Scan for the cell matching the given text and deliver its [X, Y] coordinate at center. 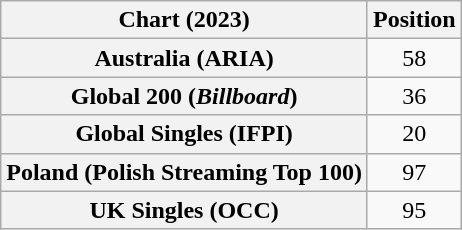
Global 200 (Billboard) [184, 96]
97 [414, 172]
Poland (Polish Streaming Top 100) [184, 172]
Chart (2023) [184, 20]
Global Singles (IFPI) [184, 134]
Position [414, 20]
95 [414, 210]
20 [414, 134]
Australia (ARIA) [184, 58]
36 [414, 96]
58 [414, 58]
UK Singles (OCC) [184, 210]
